Capture the cell that displays the provided text and extract its (x, y) central coordinate. 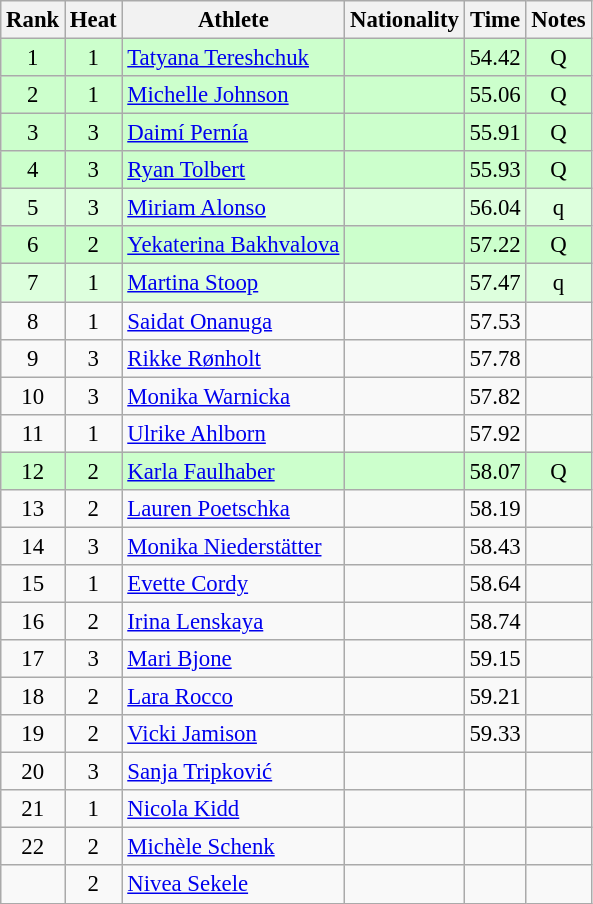
19 (33, 734)
57.22 (495, 245)
Saidat Onanuga (234, 321)
Daimí Pernía (234, 133)
Lara Rocco (234, 697)
11 (33, 433)
57.53 (495, 321)
Athlete (234, 20)
Nationality (404, 20)
55.06 (495, 95)
Sanja Tripković (234, 772)
55.93 (495, 170)
Evette Cordy (234, 584)
10 (33, 396)
22 (33, 847)
56.04 (495, 208)
Nivea Sekele (234, 885)
Lauren Poetschka (234, 509)
16 (33, 621)
Karla Faulhaber (234, 471)
Ryan Tolbert (234, 170)
57.47 (495, 283)
57.78 (495, 358)
14 (33, 546)
18 (33, 697)
58.07 (495, 471)
59.33 (495, 734)
57.82 (495, 396)
15 (33, 584)
Ulrike Ahlborn (234, 433)
Mari Bjone (234, 659)
Michelle Johnson (234, 95)
59.15 (495, 659)
54.42 (495, 58)
20 (33, 772)
Time (495, 20)
Rikke Rønholt (234, 358)
Monika Warnicka (234, 396)
Monika Niederstätter (234, 546)
6 (33, 245)
Irina Lenskaya (234, 621)
Michèle Schenk (234, 847)
Notes (558, 20)
7 (33, 283)
4 (33, 170)
Martina Stoop (234, 283)
17 (33, 659)
58.43 (495, 546)
58.64 (495, 584)
Miriam Alonso (234, 208)
9 (33, 358)
Tatyana Tereshchuk (234, 58)
57.92 (495, 433)
Nicola Kidd (234, 809)
58.74 (495, 621)
Yekaterina Bakhvalova (234, 245)
5 (33, 208)
13 (33, 509)
8 (33, 321)
Heat (94, 20)
Vicki Jamison (234, 734)
58.19 (495, 509)
12 (33, 471)
21 (33, 809)
55.91 (495, 133)
59.21 (495, 697)
Rank (33, 20)
